From the cell containing the given text, extract its center point as [X, Y] coordinate. 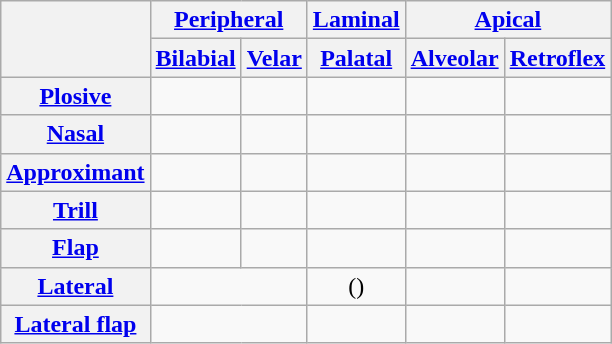
() [356, 286]
Lateral [76, 286]
Velar [274, 58]
Apical [508, 20]
Peripheral [228, 20]
Retroflex [558, 58]
Lateral flap [76, 324]
Trill [76, 210]
Palatal [356, 58]
Plosive [76, 96]
Approximant [76, 172]
Laminal [356, 20]
Nasal [76, 134]
Flap [76, 248]
Alveolar [454, 58]
Bilabial [196, 58]
